Search for the cell housing the specified text and yield its (X, Y) center coordinate. 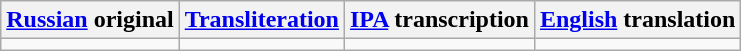
Russian original (90, 20)
English translation (637, 20)
Transliteration (262, 20)
IPA transcription (439, 20)
